Search for the cell housing the specified text and yield its [x, y] center coordinate. 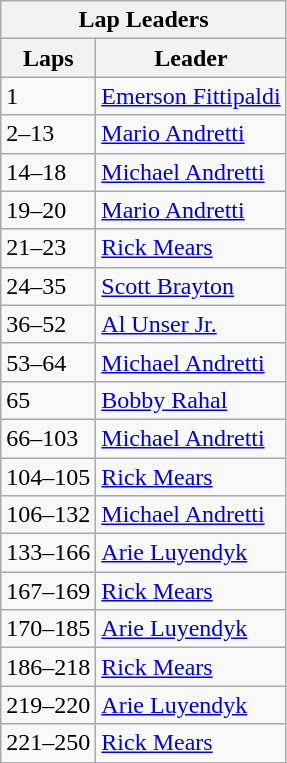
Bobby Rahal [191, 400]
Al Unser Jr. [191, 324]
Emerson Fittipaldi [191, 96]
65 [48, 400]
219–220 [48, 705]
53–64 [48, 362]
1 [48, 96]
186–218 [48, 667]
Lap Leaders [144, 20]
14–18 [48, 172]
Scott Brayton [191, 286]
106–132 [48, 515]
Laps [48, 58]
2–13 [48, 134]
221–250 [48, 743]
Leader [191, 58]
167–169 [48, 591]
170–185 [48, 629]
24–35 [48, 286]
36–52 [48, 324]
21–23 [48, 248]
133–166 [48, 553]
66–103 [48, 438]
19–20 [48, 210]
104–105 [48, 477]
